From the cell containing the given text, extract its center point as (x, y) coordinate. 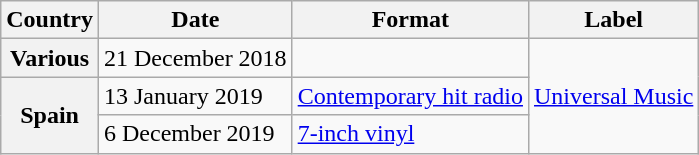
Date (195, 20)
Various (50, 58)
7-inch vinyl (410, 134)
Country (50, 20)
Spain (50, 115)
Label (613, 20)
Universal Music (613, 96)
6 December 2019 (195, 134)
Format (410, 20)
Contemporary hit radio (410, 96)
21 December 2018 (195, 58)
13 January 2019 (195, 96)
